Output the (x, y) coordinate of the center of the cell containing the given text.  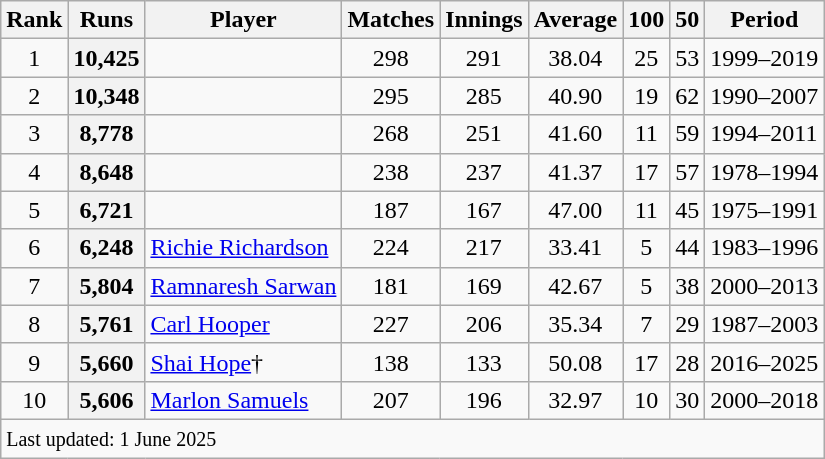
Carl Hooper (244, 324)
Average (576, 20)
35.34 (576, 324)
268 (391, 134)
237 (484, 172)
298 (391, 58)
133 (484, 362)
1983–1996 (764, 248)
6 (34, 248)
1990–2007 (764, 96)
1978–1994 (764, 172)
5,804 (106, 286)
196 (484, 400)
Richie Richardson (244, 248)
25 (646, 58)
Player (244, 20)
291 (484, 58)
2000–2018 (764, 400)
38.04 (576, 58)
38 (688, 286)
3 (34, 134)
1999–2019 (764, 58)
2 (34, 96)
5,761 (106, 324)
2016–2025 (764, 362)
8,648 (106, 172)
Rank (34, 20)
9 (34, 362)
2000–2013 (764, 286)
224 (391, 248)
53 (688, 58)
Period (764, 20)
Innings (484, 20)
Ramnaresh Sarwan (244, 286)
1994–2011 (764, 134)
227 (391, 324)
251 (484, 134)
33.41 (576, 248)
29 (688, 324)
138 (391, 362)
42.67 (576, 286)
Last updated: 1 June 2025 (412, 438)
28 (688, 362)
5,660 (106, 362)
Matches (391, 20)
32.97 (576, 400)
Marlon Samuels (244, 400)
167 (484, 210)
8,778 (106, 134)
41.37 (576, 172)
8 (34, 324)
6,721 (106, 210)
10,425 (106, 58)
295 (391, 96)
50 (688, 20)
44 (688, 248)
45 (688, 210)
30 (688, 400)
217 (484, 248)
62 (688, 96)
187 (391, 210)
57 (688, 172)
5,606 (106, 400)
181 (391, 286)
207 (391, 400)
6,248 (106, 248)
40.90 (576, 96)
Runs (106, 20)
285 (484, 96)
47.00 (576, 210)
4 (34, 172)
10,348 (106, 96)
169 (484, 286)
19 (646, 96)
1 (34, 58)
1975–1991 (764, 210)
50.08 (576, 362)
238 (391, 172)
206 (484, 324)
59 (688, 134)
41.60 (576, 134)
Shai Hope† (244, 362)
1987–2003 (764, 324)
100 (646, 20)
